Output the (x, y) coordinate of the center of the cell containing the given text.  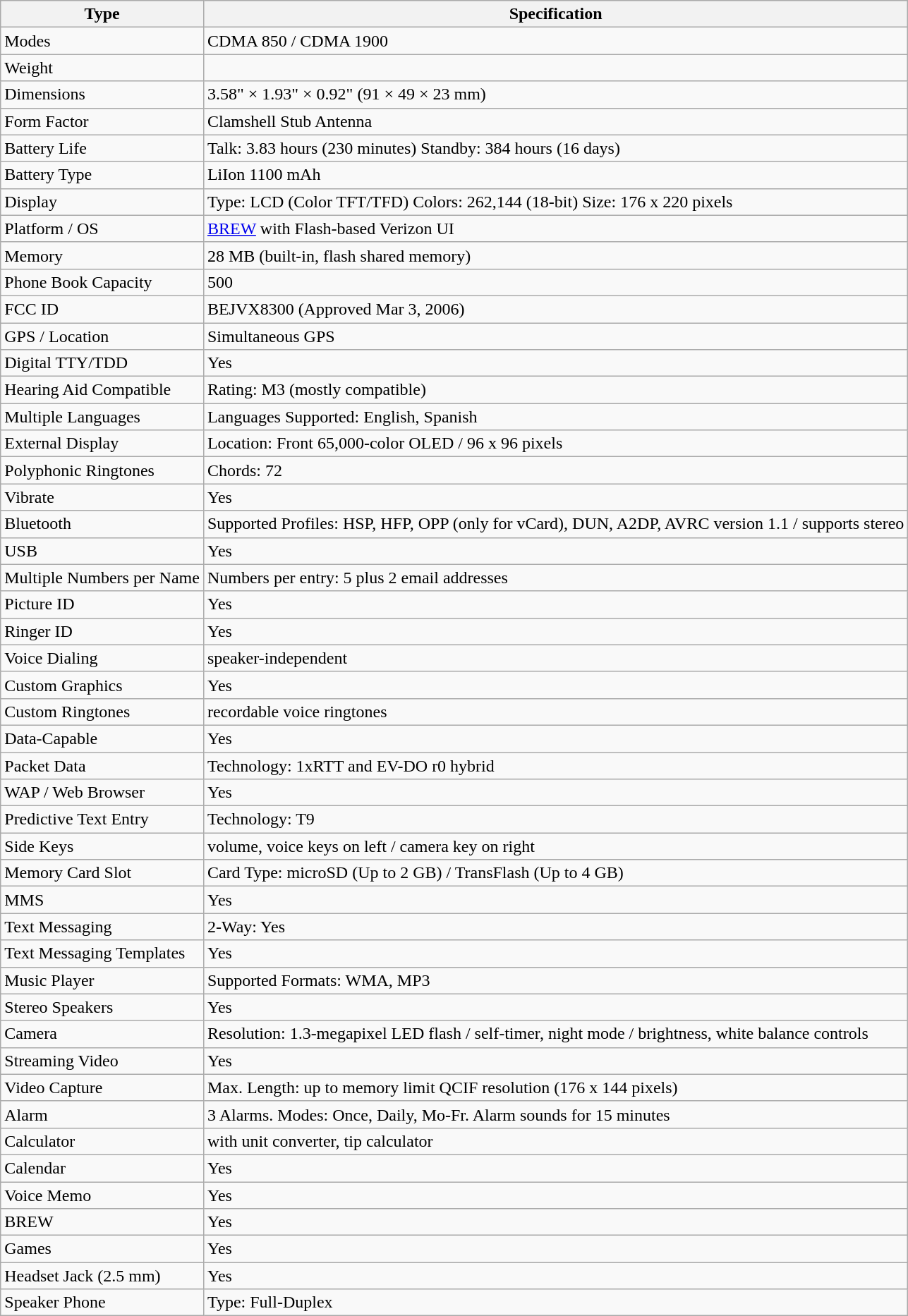
Ringer ID (102, 631)
Multiple Numbers per Name (102, 578)
Memory (102, 255)
Supported Formats: WMA, MP3 (555, 980)
speaker-independent (555, 658)
28 MB (built-in, flash shared memory) (555, 255)
Numbers per entry: 5 plus 2 email addresses (555, 578)
Polyphonic Ringtones (102, 470)
Custom Ringtones (102, 712)
USB (102, 551)
Languages Supported: English, Spanish (555, 417)
Data-Capable (102, 738)
Hearing Aid Compatible (102, 390)
WAP / Web Browser (102, 793)
Text Messaging (102, 927)
Headset Jack (2.5 mm) (102, 1276)
Technology: 1xRTT and EV-DO r0 hybrid (555, 765)
recordable voice ringtones (555, 712)
Battery Type (102, 175)
Max. Length: up to memory limit QCIF resolution (176 x 144 pixels) (555, 1087)
Alarm (102, 1114)
Multiple Languages (102, 417)
Phone Book Capacity (102, 282)
GPS / Location (102, 336)
Resolution: 1.3-megapixel LED flash / self-timer, night mode / brightness, white balance controls (555, 1034)
Camera (102, 1034)
Rating: M3 (mostly compatible) (555, 390)
Voice Dialing (102, 658)
500 (555, 282)
External Display (102, 444)
Type: Full-Duplex (555, 1303)
Streaming Video (102, 1061)
Calendar (102, 1168)
3 Alarms. Modes: Once, Daily, Mo-Fr. Alarm sounds for 15 minutes (555, 1114)
3.58" × 1.93" × 0.92" (91 × 49 × 23 mm) (555, 95)
Vibrate (102, 497)
BEJVX8300 (Approved Mar 3, 2006) (555, 309)
Packet Data (102, 765)
Type: LCD (Color TFT/TFD) Colors: 262,144 (18-bit) Size: 176 x 220 pixels (555, 202)
BREW with Flash-based Verizon UI (555, 229)
Picture ID (102, 604)
2-Way: Yes (555, 927)
Side Keys (102, 846)
LiIon 1100 mAh (555, 175)
Simultaneous GPS (555, 336)
Digital TTY/TDD (102, 363)
volume, voice keys on left / camera key on right (555, 846)
Bluetooth (102, 524)
Speaker Phone (102, 1303)
BREW (102, 1222)
Platform / OS (102, 229)
Games (102, 1249)
Predictive Text Entry (102, 820)
MMS (102, 900)
Supported Profiles: HSP, HFP, OPP (only for vCard), DUN, A2DP, AVRC version 1.1 / supports stereo (555, 524)
Type (102, 14)
Location: Front 65,000-color OLED / 96 x 96 pixels (555, 444)
Text Messaging Templates (102, 954)
Weight (102, 68)
Custom Graphics (102, 685)
CDMA 850 / CDMA 1900 (555, 41)
Chords: 72 (555, 470)
Technology: T9 (555, 820)
with unit converter, tip calculator (555, 1141)
Battery Life (102, 148)
Specification (555, 14)
Voice Memo (102, 1195)
Card Type: microSD (Up to 2 GB) / TransFlash (Up to 4 GB) (555, 873)
Video Capture (102, 1087)
Modes (102, 41)
Talk: 3.83 hours (230 minutes) Standby: 384 hours (16 days) (555, 148)
FCC ID (102, 309)
Music Player (102, 980)
Clamshell Stub Antenna (555, 121)
Dimensions (102, 95)
Form Factor (102, 121)
Display (102, 202)
Stereo Speakers (102, 1007)
Memory Card Slot (102, 873)
Calculator (102, 1141)
